Pinpoint the cell where the given text exists, returning its [X, Y] midpoint coordinate. 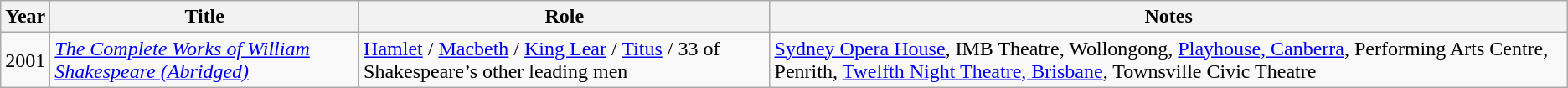
Year [25, 17]
Role [565, 17]
Hamlet / Macbeth / King Lear / Titus / 33 of Shakespeare’s other leading men [565, 60]
The Complete Works of William Shakespeare (Abridged) [204, 60]
Notes [1168, 17]
Title [204, 17]
2001 [25, 60]
